Pinpoint the cell where the given text exists, returning its (X, Y) midpoint coordinate. 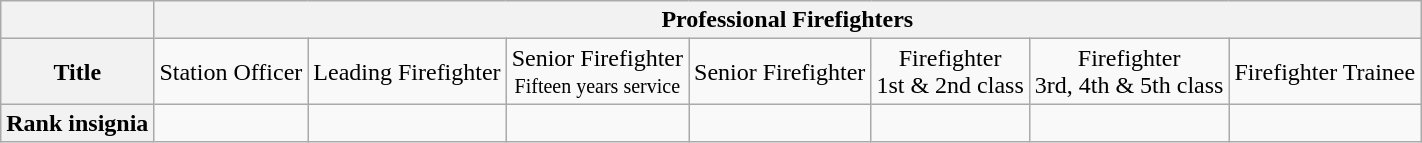
Firefighter 3rd, 4th & 5th class (1129, 72)
Firefighter Trainee (1325, 72)
Firefighter 1st & 2nd class (950, 72)
Station Officer (231, 72)
Title (78, 72)
Professional Firefighters (788, 20)
Rank insignia (78, 123)
Leading Firefighter (407, 72)
Senior FirefighterFifteen years service (597, 72)
Senior Firefighter (779, 72)
